Detect which cell encompasses the target text, then output its [X, Y] center coordinate. 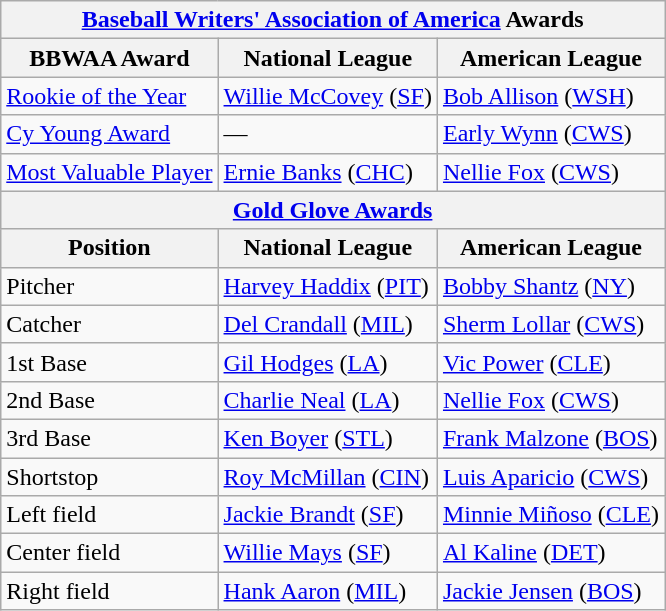
Minnie Miñoso (CLE) [550, 515]
Frank Malzone (BOS) [550, 438]
Luis Aparicio (CWS) [550, 477]
Harvey Haddix (PIT) [328, 286]
Pitcher [110, 286]
Shortstop [110, 477]
Willie Mays (SF) [328, 553]
Right field [110, 591]
Baseball Writers' Association of America Awards [333, 20]
Most Valuable Player [110, 172]
Ken Boyer (STL) [328, 438]
— [328, 134]
Charlie Neal (LA) [328, 400]
2nd Base [110, 400]
Del Crandall (MIL) [328, 324]
Vic Power (CLE) [550, 362]
Position [110, 248]
3rd Base [110, 438]
Al Kaline (DET) [550, 553]
BBWAA Award [110, 58]
Gold Glove Awards [333, 210]
Center field [110, 553]
Gil Hodges (LA) [328, 362]
Hank Aaron (MIL) [328, 591]
Left field [110, 515]
Bobby Shantz (NY) [550, 286]
1st Base [110, 362]
Sherm Lollar (CWS) [550, 324]
Rookie of the Year [110, 96]
Cy Young Award [110, 134]
Early Wynn (CWS) [550, 134]
Ernie Banks (CHC) [328, 172]
Bob Allison (WSH) [550, 96]
Jackie Brandt (SF) [328, 515]
Willie McCovey (SF) [328, 96]
Jackie Jensen (BOS) [550, 591]
Catcher [110, 324]
Roy McMillan (CIN) [328, 477]
